Pinpoint the cell where the given text exists, returning its (x, y) midpoint coordinate. 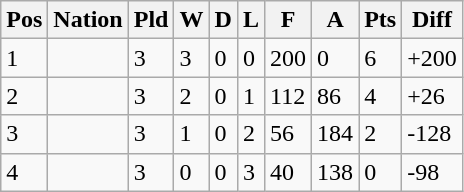
F (288, 20)
+26 (432, 96)
86 (336, 96)
Pld (151, 20)
+200 (432, 58)
A (336, 20)
184 (336, 134)
W (192, 20)
Diff (432, 20)
112 (288, 96)
138 (336, 172)
Nation (88, 20)
40 (288, 172)
56 (288, 134)
Pos (24, 20)
-98 (432, 172)
D (223, 20)
6 (380, 58)
200 (288, 58)
Pts (380, 20)
-128 (432, 134)
L (250, 20)
